Return [X, Y] of the center of cell containing provided text 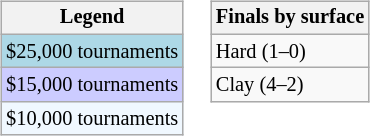
$15,000 tournaments [92, 85]
$25,000 tournaments [92, 51]
Hard (1–0) [290, 51]
Clay (4–2) [290, 85]
$10,000 tournaments [92, 119]
Legend [92, 18]
Finals by surface [290, 18]
